Capture the cell that displays the provided text and extract its (X, Y) central coordinate. 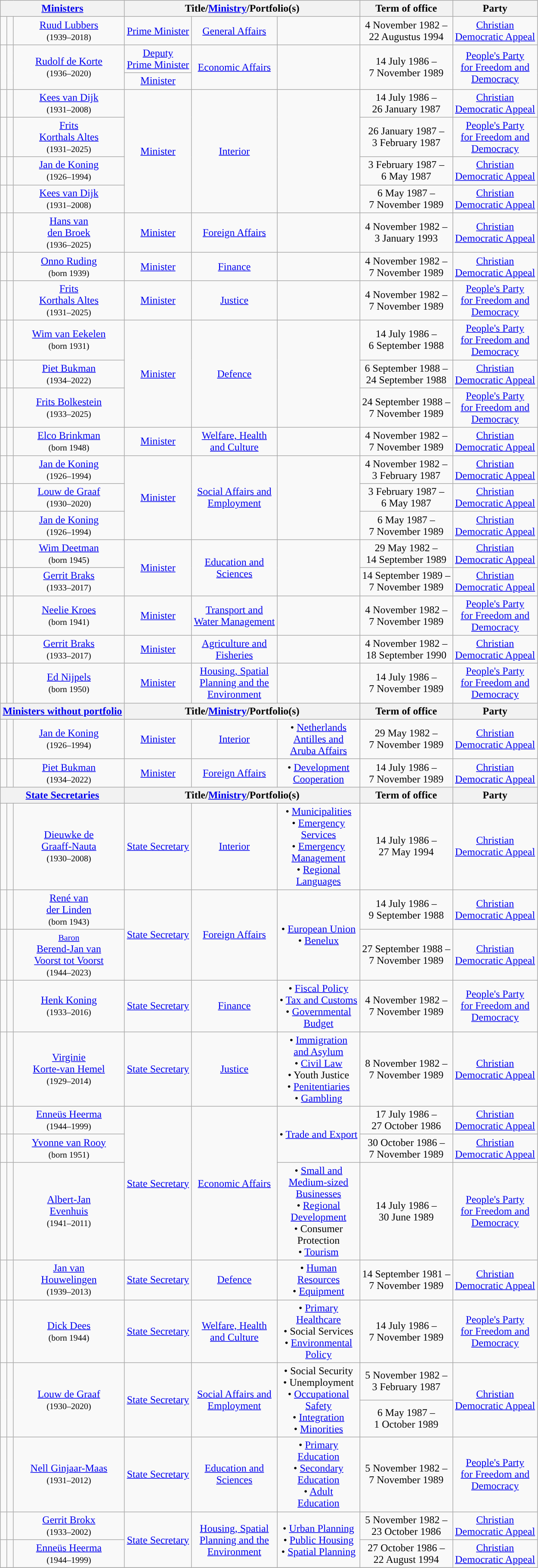
• Trade and Export (318, 1134)
Elco Brinkman (born 1948) (69, 442)
• Municipalities • Emergency Services • Emergency Management • Regional Languages (318, 846)
Wim van Eekelen (born 1931) (69, 340)
• Development Cooperation (318, 773)
24 September 1988 – 7 November 1989 (406, 408)
Ed Nijpels (born 1950) (69, 683)
• Small and Medium-sized Businesses • Regional Development • Consumer Protection • Tourism (318, 1211)
Deputy Prime Minister (158, 59)
Henk Koning (1933–2016) (69, 1006)
14 July 1986 – 30 June 1989 (406, 1211)
Nell Ginjaar-Maas (1931–2012) (69, 1475)
5 November 1982 – 23 October 1986 (406, 1525)
• Primary Education • Secondary Education • Adult Education (318, 1475)
• Social Security • Unemployment • Occupational Safety • Integration • Minorities (318, 1400)
Dick Dees (born 1944) (69, 1331)
Ministers (62, 9)
Ministers without portfolio (62, 711)
30 October 1986 – 7 November 1989 (406, 1148)
8 November 1982 – 7 November 1989 (406, 1069)
5 November 1982 – 7 November 1989 (406, 1475)
Albert-Jan Evenhuis (1941–2011) (69, 1211)
Virginie Korte-van Hemel (1929–2014) (69, 1069)
6 May 1987 – 1 October 1989 (406, 1419)
Frits Bolkestein (1933–2025) (69, 408)
4 November 1982 – 18 September 1990 (406, 649)
Gerrit Brokx (1933–2002) (69, 1525)
27 October 1986 – 22 August 1994 (406, 1554)
• Primary Healthcare • Social Services • Environmental Policy (318, 1331)
• European Union • Benelux (318, 935)
Transport and Water Management (234, 615)
29 May 1982 – 14 September 1989 (406, 554)
14 July 1986 – 6 September 1988 (406, 340)
5 November 1982 – 3 February 1987 (406, 1382)
State Secretaries (62, 795)
• Fiscal Policy • Tax and Customs • Governmental Budget (318, 1006)
Hans van den Broek (1936–2025) (69, 233)
27 September 1988 – 7 November 1989 (406, 955)
26 January 1987 – 3 February 1987 (406, 137)
Neelie Kroes (born 1941) (69, 615)
Prime Minister (158, 31)
14 September 1989 – 7 November 1989 (406, 581)
Wim Deetman (born 1945) (69, 554)
Onno Ruding (born 1939) (69, 266)
17 July 1986 – 27 October 1986 (406, 1121)
4 November 1982 – 3 February 1987 (406, 469)
29 May 1982 – 7 November 1989 (406, 739)
4 November 1982 – 3 January 1993 (406, 233)
• Immigration and Asylum • Civil Law • Youth Justice • Penitentiaries • Gambling (318, 1069)
Ruud Lubbers (1939–2018) (69, 31)
4 November 1982 – 22 Augustus 1994 (406, 31)
• Netherlands Antilles and Aruba Affairs (318, 739)
Yvonne van Rooy (born 1951) (69, 1148)
Agriculture and Fisheries (234, 649)
Rudolf de Korte (1936–2020) (69, 67)
René van der Linden (born 1943) (69, 910)
Baron Berend-Jan van Voorst tot Voorst (1944–2023) (69, 955)
6 September 1988 – 24 September 1988 (406, 374)
Jan van Houwelingen (1939–2013) (69, 1280)
• Human Resources • Equipment (318, 1280)
14 September 1981 – 7 November 1989 (406, 1280)
• Urban Planning • Public Housing • Spatial Planning (318, 1540)
14 July 1986 – 27 May 1994 (406, 846)
14 July 1986 – 9 September 1988 (406, 910)
Dieuwke de Graaff-Nauta (1930–2008) (69, 846)
General Affairs (234, 31)
14 July 1986 – 26 January 1987 (406, 103)
